Determine the [X, Y] coordinate at the center of the cell enclosing the given text.  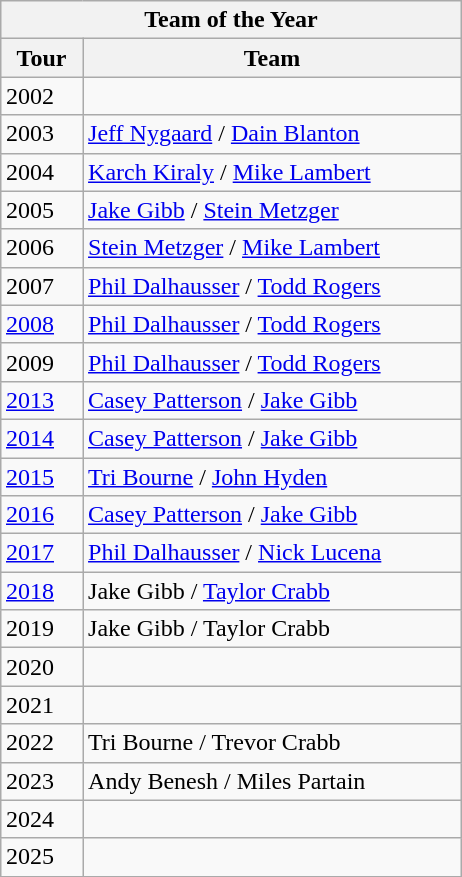
2013 [41, 400]
2007 [41, 286]
2014 [41, 438]
2002 [41, 96]
2004 [41, 172]
2009 [41, 362]
Jake Gibb / Stein Metzger [272, 210]
Team of the Year [230, 20]
Jeff Nygaard / Dain Blanton [272, 134]
Karch Kiraly / Mike Lambert [272, 172]
2021 [41, 705]
2018 [41, 591]
2019 [41, 629]
2008 [41, 324]
Stein Metzger / Mike Lambert [272, 248]
2022 [41, 743]
Tri Bourne / Trevor Crabb [272, 743]
2006 [41, 248]
2003 [41, 134]
2005 [41, 210]
2024 [41, 819]
Tour [41, 58]
Phil Dalhausser / Nick Lucena [272, 553]
2015 [41, 477]
Andy Benesh / Miles Partain [272, 781]
2017 [41, 553]
2020 [41, 667]
Tri Bourne / John Hyden [272, 477]
2025 [41, 857]
2016 [41, 515]
Team [272, 58]
2023 [41, 781]
